Detect which cell encompasses the target text, then output its (x, y) center coordinate. 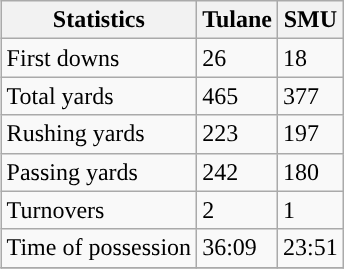
1 (311, 210)
Tulane (238, 20)
Time of possession (99, 248)
465 (238, 96)
180 (311, 172)
223 (238, 134)
36:09 (238, 248)
Total yards (99, 96)
18 (311, 58)
Statistics (99, 20)
Turnovers (99, 210)
197 (311, 134)
26 (238, 58)
242 (238, 172)
Rushing yards (99, 134)
Passing yards (99, 172)
23:51 (311, 248)
377 (311, 96)
First downs (99, 58)
SMU (311, 20)
2 (238, 210)
